Provide the [X, Y] coordinate of the cell's center where the given text is located.  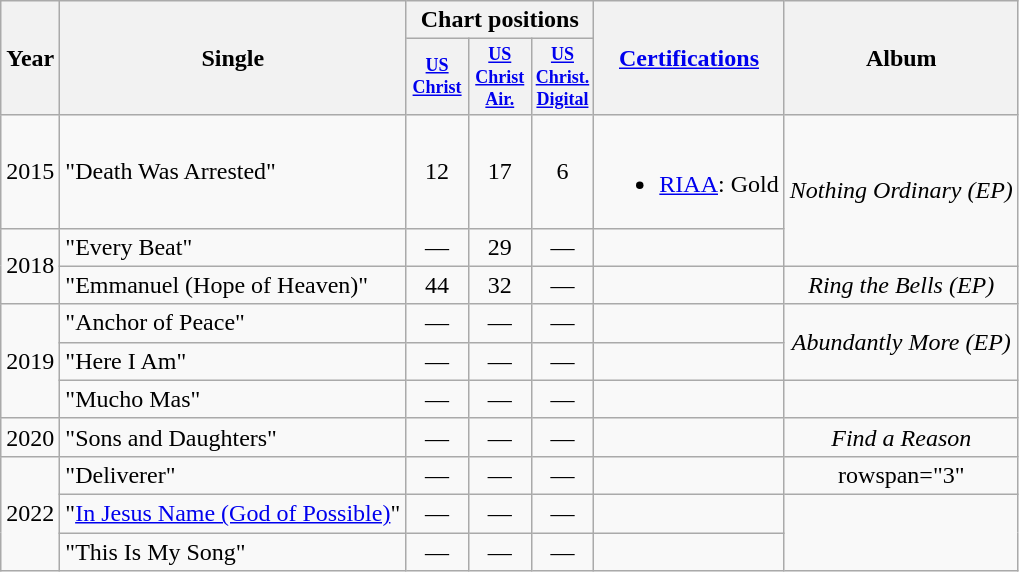
"Anchor of Peace" [233, 323]
Nothing Ordinary (EP) [901, 190]
USChrist. Digital [562, 77]
Find a Reason [901, 437]
USChrist Air. [500, 77]
USChrist [438, 77]
17 [500, 172]
"In Jesus Name (God of Possible)" [233, 513]
12 [438, 172]
2022 [30, 513]
Chart positions [500, 20]
29 [500, 247]
2015 [30, 172]
"Sons and Daughters" [233, 437]
2018 [30, 266]
"Mucho Mas" [233, 399]
RIAA: Gold [689, 172]
32 [500, 285]
6 [562, 172]
Abundantly More (EP) [901, 342]
Single [233, 58]
Album [901, 58]
44 [438, 285]
"Emmanuel (Hope of Heaven)" [233, 285]
Certifications [689, 58]
"Here I Am" [233, 361]
Year [30, 58]
2019 [30, 361]
"Deliverer" [233, 475]
"Every Beat" [233, 247]
"This Is My Song" [233, 552]
"Death Was Arrested" [233, 172]
Ring the Bells (EP) [901, 285]
2020 [30, 437]
rowspan="3" [901, 475]
